Locate the cell with the specified text and output its [X, Y] center coordinate. 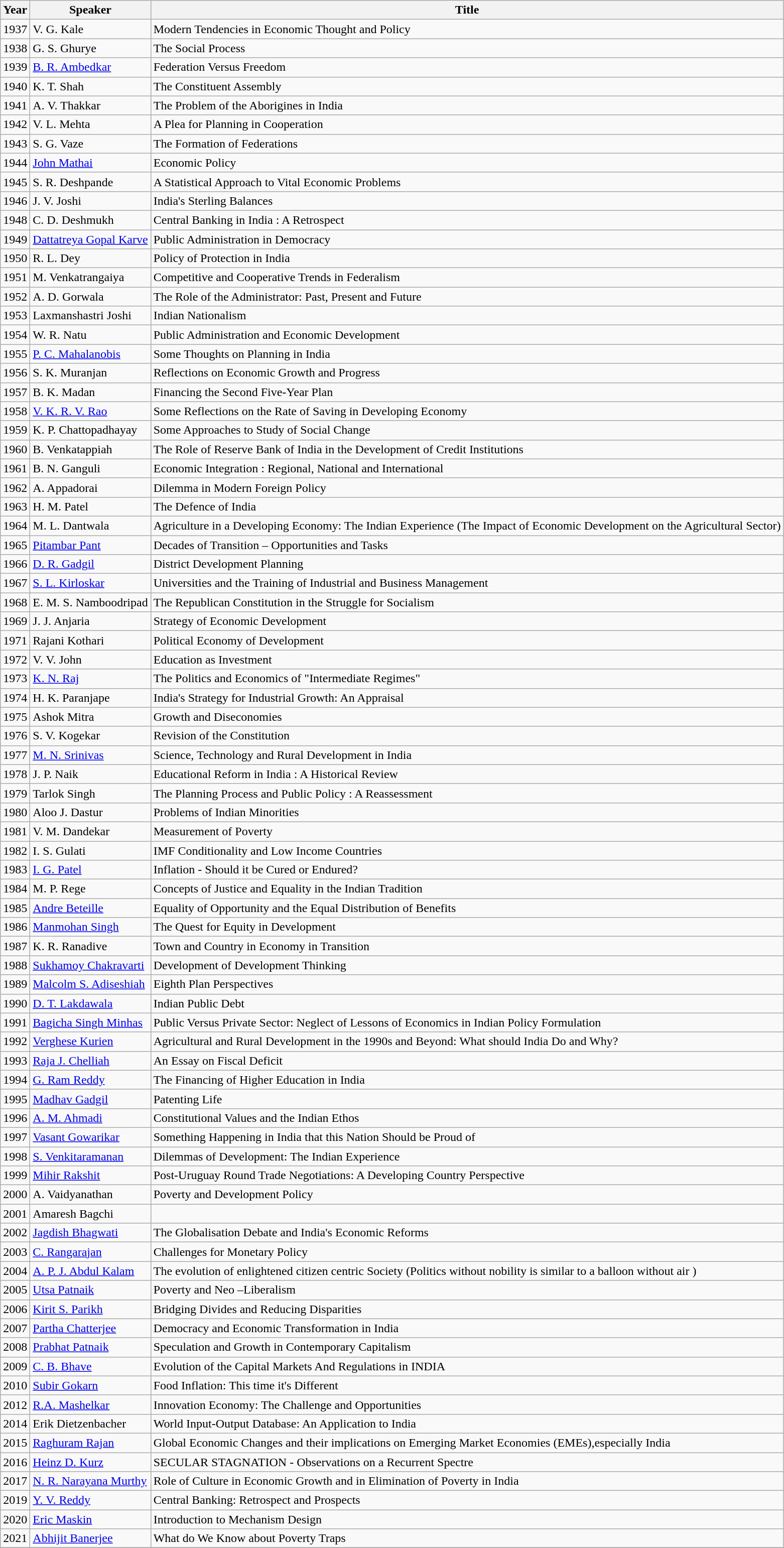
Bridging Divides and Reducing Disparities [467, 1309]
1979 [15, 793]
H. K. Paranjape [90, 698]
R.A. Mashelkar [90, 1404]
S. R. Deshpande [90, 182]
Political Economy of Development [467, 640]
2006 [15, 1309]
Democracy and Economic Transformation in India [467, 1328]
N. R. Narayana Murthy [90, 1481]
Science, Technology and Rural Development in India [467, 755]
A. V. Thakkar [90, 105]
1953 [15, 316]
Central Banking: Retrospect and Prospects [467, 1500]
Competitive and Cooperative Trends in Federalism [467, 278]
1975 [15, 717]
1987 [15, 946]
Equality of Opportunity and the Equal Distribution of Benefits [467, 908]
Problems of Indian Minorities [467, 812]
The Quest for Equity in Development [467, 927]
B. K. Madan [90, 392]
V. L. Mehta [90, 124]
1956 [15, 373]
1977 [15, 755]
A Statistical Approach to Vital Economic Problems [467, 182]
2002 [15, 1233]
2009 [15, 1366]
1983 [15, 870]
Agricultural and Rural Development in the 1990s and Beyond: What should India Do and Why? [467, 1042]
Development of Development Thinking [467, 965]
Rajani Kothari [90, 640]
K. R. Ranadive [90, 946]
1988 [15, 965]
World Input-Output Database: An Application to India [467, 1424]
The Defence of India [467, 506]
1957 [15, 392]
E. M. S. Namboodripad [90, 602]
1966 [15, 564]
Malcolm S. Adiseshiah [90, 984]
1942 [15, 124]
Dattatreya Gopal Karve [90, 239]
A. D. Gorwala [90, 297]
The Republican Constitution in the Struggle for Socialism [467, 602]
Subir Gokarn [90, 1385]
1945 [15, 182]
J. P. Naik [90, 774]
Verghese Kurien [90, 1042]
1986 [15, 927]
S. Venkitaramanan [90, 1156]
Educational Reform in India : A Historical Review [467, 774]
1991 [15, 1022]
Bagicha Singh Minhas [90, 1022]
Some Thoughts on Planning in India [467, 354]
Financing the Second Five-Year Plan [467, 392]
Partha Chatterjee [90, 1328]
Title [467, 10]
1948 [15, 220]
Manmohan Singh [90, 927]
Abhijit Banerjee [90, 1538]
1968 [15, 602]
Vasant Gowarikar [90, 1137]
Year [15, 10]
Some Approaches to Study of Social Change [467, 430]
1960 [15, 449]
1967 [15, 583]
Federation Versus Freedom [467, 67]
What do We Know about Poverty Traps [467, 1538]
1997 [15, 1137]
W. R. Natu [90, 335]
1963 [15, 506]
P. C. Mahalanobis [90, 354]
1996 [15, 1118]
2005 [15, 1290]
1937 [15, 29]
1969 [15, 621]
1981 [15, 831]
Ashok Mitra [90, 717]
2012 [15, 1404]
1974 [15, 698]
1944 [15, 163]
2008 [15, 1347]
India's Sterling Balances [467, 201]
Education as Investment [467, 660]
1994 [15, 1080]
Aloo J. Dastur [90, 812]
Kirit S. Parikh [90, 1309]
The Role of the Administrator: Past, Present and Future [467, 297]
Economic Policy [467, 163]
B. R. Ambedkar [90, 67]
I. S. Gulati [90, 851]
Concepts of Justice and Equality in the Indian Tradition [467, 889]
India's Strategy for Industrial Growth: An Appraisal [467, 698]
Public Versus Private Sector: Neglect of Lessons of Economics in Indian Policy Formulation [467, 1022]
C. B. Bhave [90, 1366]
G. S. Ghurye [90, 48]
Something Happening in India that this Nation Should be Proud of [467, 1137]
J. V. Joshi [90, 201]
Measurement of Poverty [467, 831]
A. Vaidyanathan [90, 1195]
Speaker [90, 10]
M. L. Dantwala [90, 526]
K. P. Chattopadhayay [90, 430]
The Globalisation Debate and India's Economic Reforms [467, 1233]
The Politics and Economics of "Intermediate Regimes" [467, 679]
K. T. Shah [90, 86]
1955 [15, 354]
1938 [15, 48]
M. N. Srinivas [90, 755]
Decades of Transition – Opportunities and Tasks [467, 545]
Revision of the Constitution [467, 736]
1973 [15, 679]
1972 [15, 660]
Utsa Patnaik [90, 1290]
C. D. Deshmukh [90, 220]
Erik Dietzenbacher [90, 1424]
2019 [15, 1500]
1958 [15, 411]
Evolution of the Capital Markets And Regulations in INDIA [467, 1366]
V. M. Dandekar [90, 831]
Dilemma in Modern Foreign Policy [467, 487]
1984 [15, 889]
Raghuram Rajan [90, 1443]
1943 [15, 144]
IMF Conditionality and Low Income Countries [467, 851]
1989 [15, 984]
1962 [15, 487]
District Development Planning [467, 564]
Inflation - Should it be Cured or Endured? [467, 870]
The Social Process [467, 48]
2000 [15, 1195]
Policy of Protection in India [467, 259]
S. V. Kogekar [90, 736]
2015 [15, 1443]
G. Ram Reddy [90, 1080]
Jagdish Bhagwati [90, 1233]
Mihir Rakshit [90, 1176]
Eric Maskin [90, 1519]
Laxmanshastri Joshi [90, 316]
Introduction to Mechanism Design [467, 1519]
1949 [15, 239]
Dilemmas of Development: The Indian Experience [467, 1156]
Pitambar Pant [90, 545]
2017 [15, 1481]
1982 [15, 851]
Food Inflation: This time it's Different [467, 1385]
H. M. Patel [90, 506]
Central Banking in India : A Retrospect [467, 220]
V. K. R. V. Rao [90, 411]
1939 [15, 67]
Sukhamoy Chakravarti [90, 965]
2003 [15, 1252]
Prabhat Patnaik [90, 1347]
An Essay on Fiscal Deficit [467, 1061]
Reflections on Economic Growth and Progress [467, 373]
The Role of Reserve Bank of India in the Development of Credit Institutions [467, 449]
1941 [15, 105]
Agriculture in a Developing Economy: The Indian Experience (The Impact of Economic Development on the Agricultural Sector) [467, 526]
1978 [15, 774]
1952 [15, 297]
1992 [15, 1042]
Universities and the Training of Industrial and Business Management [467, 583]
1990 [15, 1003]
Post-Uruguay Round Trade Negotiations: A Developing Country Perspective [467, 1176]
Heinz D. Kurz [90, 1462]
B. N. Ganguli [90, 468]
Raja J. Chelliah [90, 1061]
D. T. Lakdawala [90, 1003]
2001 [15, 1214]
Indian Nationalism [467, 316]
1954 [15, 335]
Indian Public Debt [467, 1003]
Town and Country in Economy in Transition [467, 946]
1946 [15, 201]
Growth and Diseconomies [467, 717]
M. P. Rege [90, 889]
D. R. Gadgil [90, 564]
1961 [15, 468]
1993 [15, 1061]
The Constituent Assembly [467, 86]
The evolution of enlightened citizen centric Society (Politics without nobility is similar to a balloon without air ) [467, 1271]
1971 [15, 640]
Public Administration in Democracy [467, 239]
2004 [15, 1271]
C. Rangarajan [90, 1252]
Madhav Gadgil [90, 1099]
1980 [15, 812]
K. N. Raj [90, 679]
The Problem of the Aborigines in India [467, 105]
J. J. Anjaria [90, 621]
S. G. Vaze [90, 144]
The Planning Process and Public Policy : A Reassessment [467, 793]
1959 [15, 430]
1985 [15, 908]
Speculation and Growth in Contemporary Capitalism [467, 1347]
A Plea for Planning in Cooperation [467, 124]
V. G. Kale [90, 29]
Y. V. Reddy [90, 1500]
1940 [15, 86]
1995 [15, 1099]
Economic Integration : Regional, National and International [467, 468]
1964 [15, 526]
Modern Tendencies in Economic Thought and Policy [467, 29]
R. L. Dey [90, 259]
Poverty and Development Policy [467, 1195]
1965 [15, 545]
A. M. Ahmadi [90, 1118]
1950 [15, 259]
Andre Beteille [90, 908]
Tarlok Singh [90, 793]
M. Venkatrangaiya [90, 278]
2021 [15, 1538]
1976 [15, 736]
Strategy of Economic Development [467, 621]
V. V. John [90, 660]
2010 [15, 1385]
I. G. Patel [90, 870]
S. L. Kirloskar [90, 583]
1951 [15, 278]
Amaresh Bagchi [90, 1214]
B. Venkatappiah [90, 449]
Role of Culture in Economic Growth and in Elimination of Poverty in India [467, 1481]
2007 [15, 1328]
Public Administration and Economic Development [467, 335]
2014 [15, 1424]
Some Reflections on the Rate of Saving in Developing Economy [467, 411]
John Mathai [90, 163]
Innovation Economy: The Challenge and Opportunities [467, 1404]
The Formation of Federations [467, 144]
Constitutional Values and the Indian Ethos [467, 1118]
A. Appadorai [90, 487]
A. P. J. Abdul Kalam [90, 1271]
1999 [15, 1176]
1998 [15, 1156]
Global Economic Changes and their implications on Emerging Market Economies (EMEs),especially India [467, 1443]
SECULAR STAGNATION - Observations on a Recurrent Spectre [467, 1462]
S. K. Muranjan [90, 373]
Challenges for Monetary Policy [467, 1252]
The Financing of Higher Education in India [467, 1080]
Poverty and Neo –Liberalism [467, 1290]
2020 [15, 1519]
Patenting Life [467, 1099]
Eighth Plan Perspectives [467, 984]
2016 [15, 1462]
